Find where the given text appears and provide that cell's center as (X, Y) coordinate. 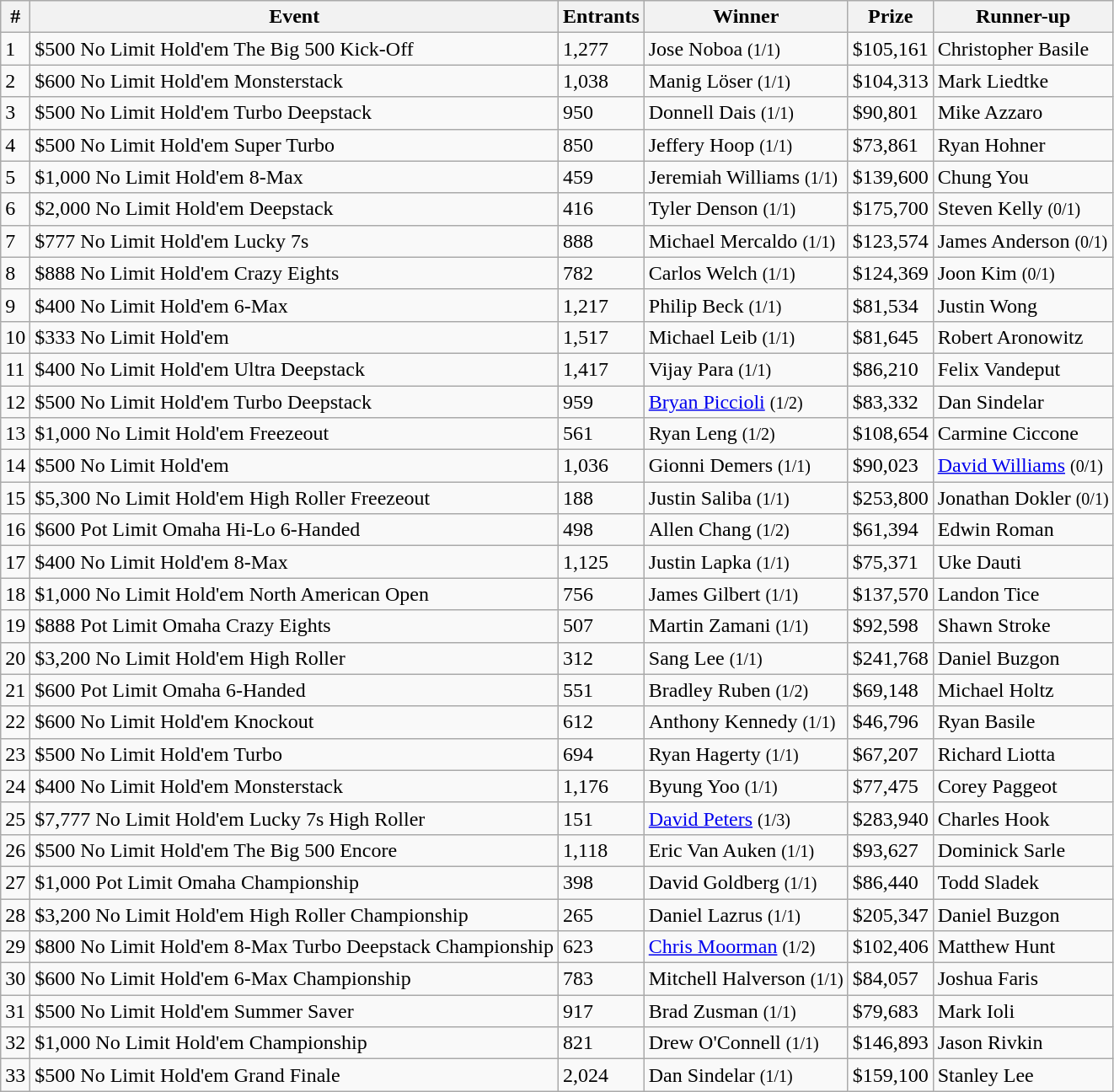
Michael Mercaldo (1/1) (746, 241)
29 (15, 947)
Corey Paggeot (1023, 786)
1,517 (602, 337)
459 (602, 177)
551 (602, 690)
$1,000 No Limit Hold'em Championship (295, 1043)
$159,100 (890, 1075)
$1,000 No Limit Hold'em 8-Max (295, 177)
18 (15, 594)
2 (15, 81)
Gionni Demers (1/1) (746, 466)
Jeffery Hoop (1/1) (746, 145)
1,038 (602, 81)
Chung You (1023, 177)
$123,574 (890, 241)
8 (15, 273)
21 (15, 690)
$500 No Limit Hold'em Turbo (295, 754)
Chris Moorman (1/2) (746, 947)
$81,534 (890, 305)
$777 No Limit Hold'em Lucky 7s (295, 241)
Joon Kim (0/1) (1023, 273)
Brad Zusman (1/1) (746, 1011)
151 (602, 818)
Mitchell Halverson (1/1) (746, 979)
4 (15, 145)
$600 No Limit Hold'em Knockout (295, 722)
612 (602, 722)
27 (15, 882)
3 (15, 113)
13 (15, 434)
$400 No Limit Hold'em 8-Max (295, 562)
$500 No Limit Hold'em Summer Saver (295, 1011)
12 (15, 402)
Justin Lapka (1/1) (746, 562)
$46,796 (890, 722)
Anthony Kennedy (1/1) (746, 722)
33 (15, 1075)
David Williams (0/1) (1023, 466)
5 (15, 177)
20 (15, 658)
$600 Pot Limit Omaha Hi-Lo 6-Handed (295, 530)
1 (15, 49)
$124,369 (890, 273)
Allen Chang (1/2) (746, 530)
$92,598 (890, 626)
Jonathan Dokler (0/1) (1023, 498)
Event (295, 17)
23 (15, 754)
$3,200 No Limit Hold'em High Roller (295, 658)
9 (15, 305)
188 (602, 498)
$333 No Limit Hold'em (295, 337)
Daniel Lazrus (1/1) (746, 914)
David Peters (1/3) (746, 818)
$81,645 (890, 337)
Steven Kelly (0/1) (1023, 209)
1,125 (602, 562)
17 (15, 562)
Ryan Hohner (1023, 145)
$61,394 (890, 530)
Manig Löser (1/1) (746, 81)
Dominick Sarle (1023, 850)
Christopher Basile (1023, 49)
Jeremiah Williams (1/1) (746, 177)
$888 No Limit Hold'em Crazy Eights (295, 273)
1,176 (602, 786)
1,277 (602, 49)
Edwin Roman (1023, 530)
498 (602, 530)
15 (15, 498)
16 (15, 530)
$139,600 (890, 177)
24 (15, 786)
Winner (746, 17)
$500 No Limit Hold'em The Big 500 Encore (295, 850)
$102,406 (890, 947)
Jason Rivkin (1023, 1043)
2,024 (602, 1075)
1,417 (602, 369)
Dan Sindelar (1/1) (746, 1075)
$7,777 No Limit Hold'em Lucky 7s High Roller (295, 818)
$146,893 (890, 1043)
Runner-up (1023, 17)
850 (602, 145)
Jose Noboa (1/1) (746, 49)
Justin Saliba (1/1) (746, 498)
782 (602, 273)
Joshua Faris (1023, 979)
6 (15, 209)
$67,207 (890, 754)
1,217 (602, 305)
694 (602, 754)
$75,371 (890, 562)
$1,000 No Limit Hold'em Freezeout (295, 434)
917 (602, 1011)
561 (602, 434)
Justin Wong (1023, 305)
Bryan Piccioli (1/2) (746, 402)
32 (15, 1043)
959 (602, 402)
507 (602, 626)
888 (602, 241)
Uke Dauti (1023, 562)
Carlos Welch (1/1) (746, 273)
$90,801 (890, 113)
1,118 (602, 850)
28 (15, 914)
$2,000 No Limit Hold'em Deepstack (295, 209)
$90,023 (890, 466)
Landon Tice (1023, 594)
David Goldberg (1/1) (746, 882)
$108,654 (890, 434)
$500 No Limit Hold'em Super Turbo (295, 145)
Todd Sladek (1023, 882)
7 (15, 241)
$205,347 (890, 914)
Stanley Lee (1023, 1075)
$69,148 (890, 690)
Entrants (602, 17)
$83,332 (890, 402)
623 (602, 947)
Robert Aronowitz (1023, 337)
Richard Liotta (1023, 754)
950 (602, 113)
Michael Holtz (1023, 690)
Mark Ioli (1023, 1011)
Shawn Stroke (1023, 626)
$400 No Limit Hold'em Ultra Deepstack (295, 369)
398 (602, 882)
Vijay Para (1/1) (746, 369)
Mike Azzaro (1023, 113)
$253,800 (890, 498)
Felix Vandeput (1023, 369)
$800 No Limit Hold'em 8-Max Turbo Deepstack Championship (295, 947)
$888 Pot Limit Omaha Crazy Eights (295, 626)
Byung Yoo (1/1) (746, 786)
26 (15, 850)
$79,683 (890, 1011)
265 (602, 914)
Dan Sindelar (1023, 402)
783 (602, 979)
$500 No Limit Hold'em (295, 466)
Matthew Hunt (1023, 947)
$77,475 (890, 786)
$104,313 (890, 81)
Ryan Basile (1023, 722)
821 (602, 1043)
$3,200 No Limit Hold'em High Roller Championship (295, 914)
$1,000 No Limit Hold'em North American Open (295, 594)
Philip Beck (1/1) (746, 305)
$137,570 (890, 594)
$86,210 (890, 369)
$600 No Limit Hold'em 6-Max Championship (295, 979)
Bradley Ruben (1/2) (746, 690)
Ryan Hagerty (1/1) (746, 754)
$73,861 (890, 145)
$600 No Limit Hold'em Monsterstack (295, 81)
$241,768 (890, 658)
James Anderson (0/1) (1023, 241)
14 (15, 466)
$84,057 (890, 979)
# (15, 17)
$400 No Limit Hold'em Monsterstack (295, 786)
10 (15, 337)
$600 Pot Limit Omaha 6-Handed (295, 690)
Sang Lee (1/1) (746, 658)
Carmine Ciccone (1023, 434)
Ryan Leng (1/2) (746, 434)
30 (15, 979)
Michael Leib (1/1) (746, 337)
$93,627 (890, 850)
Donnell Dais (1/1) (746, 113)
James Gilbert (1/1) (746, 594)
11 (15, 369)
Martin Zamani (1/1) (746, 626)
25 (15, 818)
Prize (890, 17)
22 (15, 722)
756 (602, 594)
$5,300 No Limit Hold'em High Roller Freezeout (295, 498)
Mark Liedtke (1023, 81)
416 (602, 209)
$400 No Limit Hold'em 6-Max (295, 305)
$105,161 (890, 49)
$1,000 Pot Limit Omaha Championship (295, 882)
19 (15, 626)
$86,440 (890, 882)
Charles Hook (1023, 818)
Eric Van Auken (1/1) (746, 850)
Drew O'Connell (1/1) (746, 1043)
$500 No Limit Hold'em Grand Finale (295, 1075)
$283,940 (890, 818)
31 (15, 1011)
312 (602, 658)
Tyler Denson (1/1) (746, 209)
$500 No Limit Hold'em The Big 500 Kick-Off (295, 49)
$175,700 (890, 209)
1,036 (602, 466)
